Return (x, y) of the center of cell containing provided text 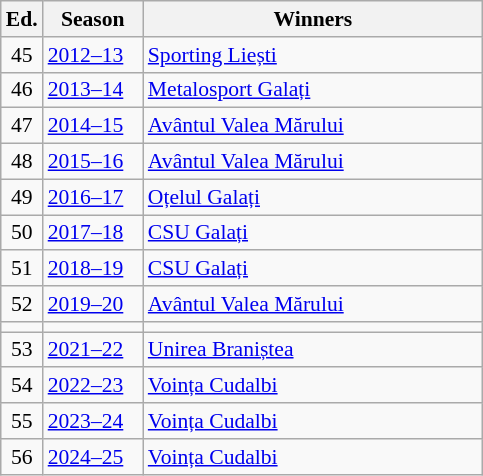
2023–24 (93, 421)
2019–20 (93, 304)
2022–23 (93, 386)
2024–25 (93, 457)
2016–17 (93, 197)
2017–18 (93, 233)
46 (22, 90)
56 (22, 457)
Winners (313, 19)
55 (22, 421)
47 (22, 126)
2021–22 (93, 350)
Metalosport Galați (313, 90)
2015–16 (93, 162)
50 (22, 233)
45 (22, 55)
2018–19 (93, 269)
Ed. (22, 19)
Season (93, 19)
48 (22, 162)
2012–13 (93, 55)
Oțelul Galați (313, 197)
Unirea Braniștea (313, 350)
2014–15 (93, 126)
Sporting Liești (313, 55)
54 (22, 386)
53 (22, 350)
52 (22, 304)
2013–14 (93, 90)
49 (22, 197)
51 (22, 269)
